Determine the (X, Y) coordinate at the center of the cell enclosing the given text.  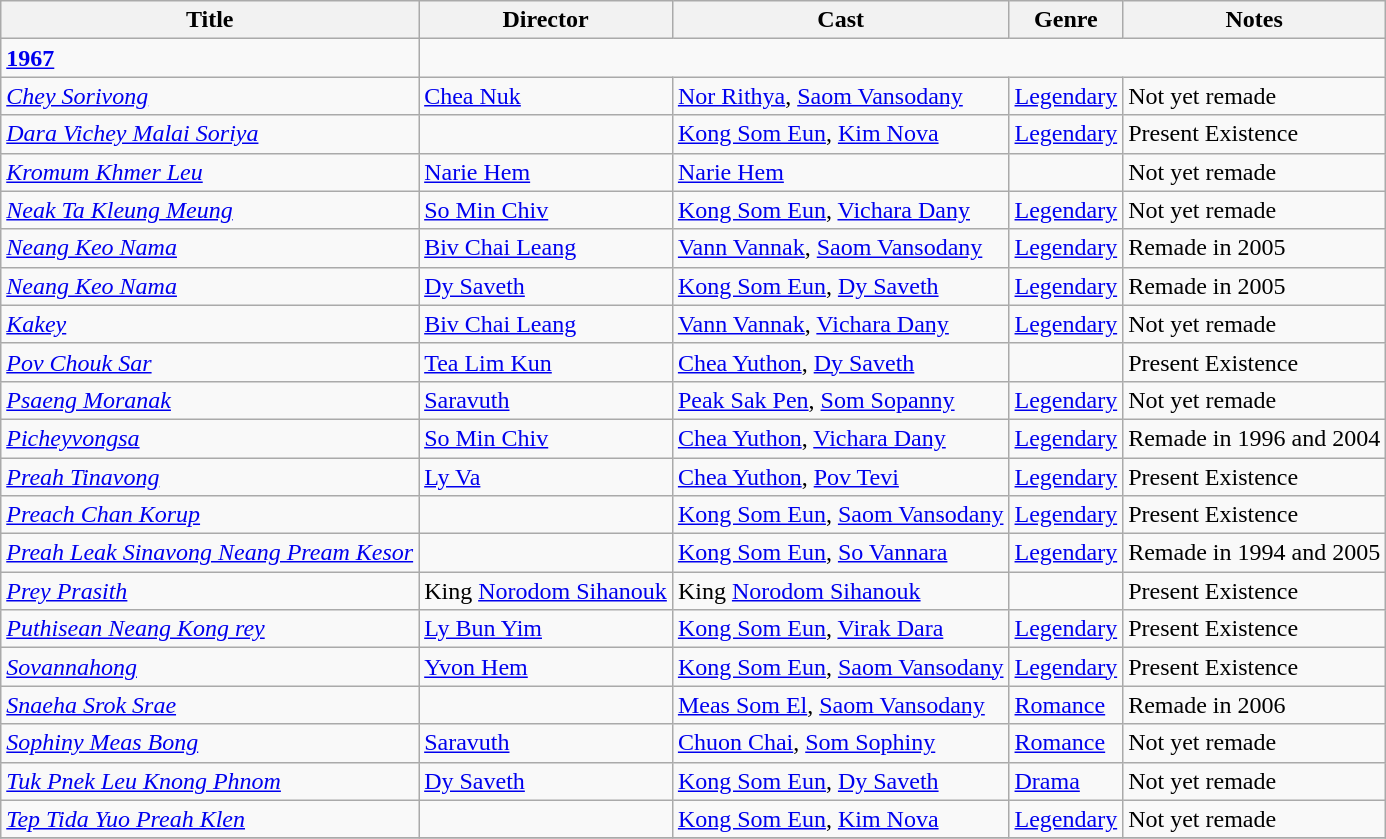
Remade in 1996 and 2004 (1254, 438)
Preah Tinavong (210, 477)
Nor Rithya, Saom Vansodany (840, 96)
Picheyvongsa (210, 438)
Tep Tida Yuo Preah Klen (210, 819)
Vann Vannak, Saom Vansodany (840, 248)
Ly Va (546, 477)
Neak Ta Kleung Meung (210, 210)
Preach Chan Korup (210, 515)
Psaeng Moranak (210, 400)
Chey Sorivong (210, 96)
Kong Som Eun, So Vannara (840, 553)
Notes (1254, 20)
Chea Nuk (546, 96)
Director (546, 20)
Title (210, 20)
Chea Yuthon, Pov Tevi (840, 477)
Pov Chouk Sar (210, 362)
1967 (210, 58)
Dara Vichey Malai Soriya (210, 134)
Puthisean Neang Kong rey (210, 629)
Meas Som El, Saom Vansodany (840, 705)
Tuk Pnek Leu Knong Phnom (210, 781)
Remade in 1994 and 2005 (1254, 553)
Chea Yuthon, Dy Saveth (840, 362)
Peak Sak Pen, Som Sopanny (840, 400)
Chuon Chai, Som Sophiny (840, 743)
Genre (1066, 20)
Kakey (210, 324)
Sophiny Meas Bong (210, 743)
Remade in 2006 (1254, 705)
Preah Leak Sinavong Neang Pream Kesor (210, 553)
Chea Yuthon, Vichara Dany (840, 438)
Kong Som Eun, Virak Dara (840, 629)
Sovannahong (210, 667)
Snaeha Srok Srae (210, 705)
Kong Som Eun, Vichara Dany (840, 210)
Cast (840, 20)
Kromum Khmer Leu (210, 172)
Tea Lim Kun (546, 362)
Drama (1066, 781)
Ly Bun Yim (546, 629)
Prey Prasith (210, 591)
Yvon Hem (546, 667)
Vann Vannak, Vichara Dany (840, 324)
